Return the (x, y) coordinate for the center point of the cell that contains the specified text.  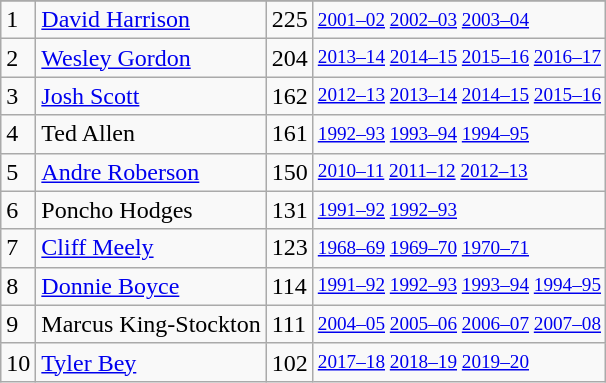
1992–93 1993–94 1994–95 (459, 134)
Ted Allen (151, 134)
2017–18 2018–19 2019–20 (459, 362)
2013–14 2014–15 2015–16 2016–17 (459, 58)
1968–69 1969–70 1970–71 (459, 248)
3 (18, 96)
5 (18, 172)
2010–11 2011–12 2012–13 (459, 172)
150 (290, 172)
1991–92 1992–93 (459, 210)
Wesley Gordon (151, 58)
Tyler Bey (151, 362)
Cliff Meely (151, 248)
Donnie Boyce (151, 286)
Marcus King-Stockton (151, 324)
102 (290, 362)
7 (18, 248)
1991–92 1992–93 1993–94 1994–95 (459, 286)
4 (18, 134)
1 (18, 20)
2001–02 2002–03 2003–04 (459, 20)
9 (18, 324)
Poncho Hodges (151, 210)
8 (18, 286)
10 (18, 362)
204 (290, 58)
Josh Scott (151, 96)
225 (290, 20)
162 (290, 96)
6 (18, 210)
Andre Roberson (151, 172)
114 (290, 286)
2004–05 2005–06 2006–07 2007–08 (459, 324)
David Harrison (151, 20)
2 (18, 58)
161 (290, 134)
111 (290, 324)
123 (290, 248)
131 (290, 210)
2012–13 2013–14 2014–15 2015–16 (459, 96)
